Pinpoint the cell where the given text exists, returning its [x, y] midpoint coordinate. 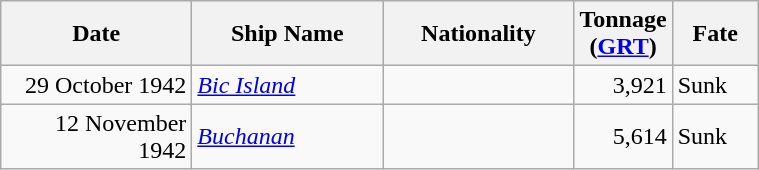
5,614 [623, 136]
3,921 [623, 85]
29 October 1942 [96, 85]
Nationality [478, 34]
12 November 1942 [96, 136]
Buchanan [288, 136]
Fate [715, 34]
Bic Island [288, 85]
Ship Name [288, 34]
Tonnage (GRT) [623, 34]
Date [96, 34]
